Determine the [x, y] coordinate at the center of the cell enclosing the given text.  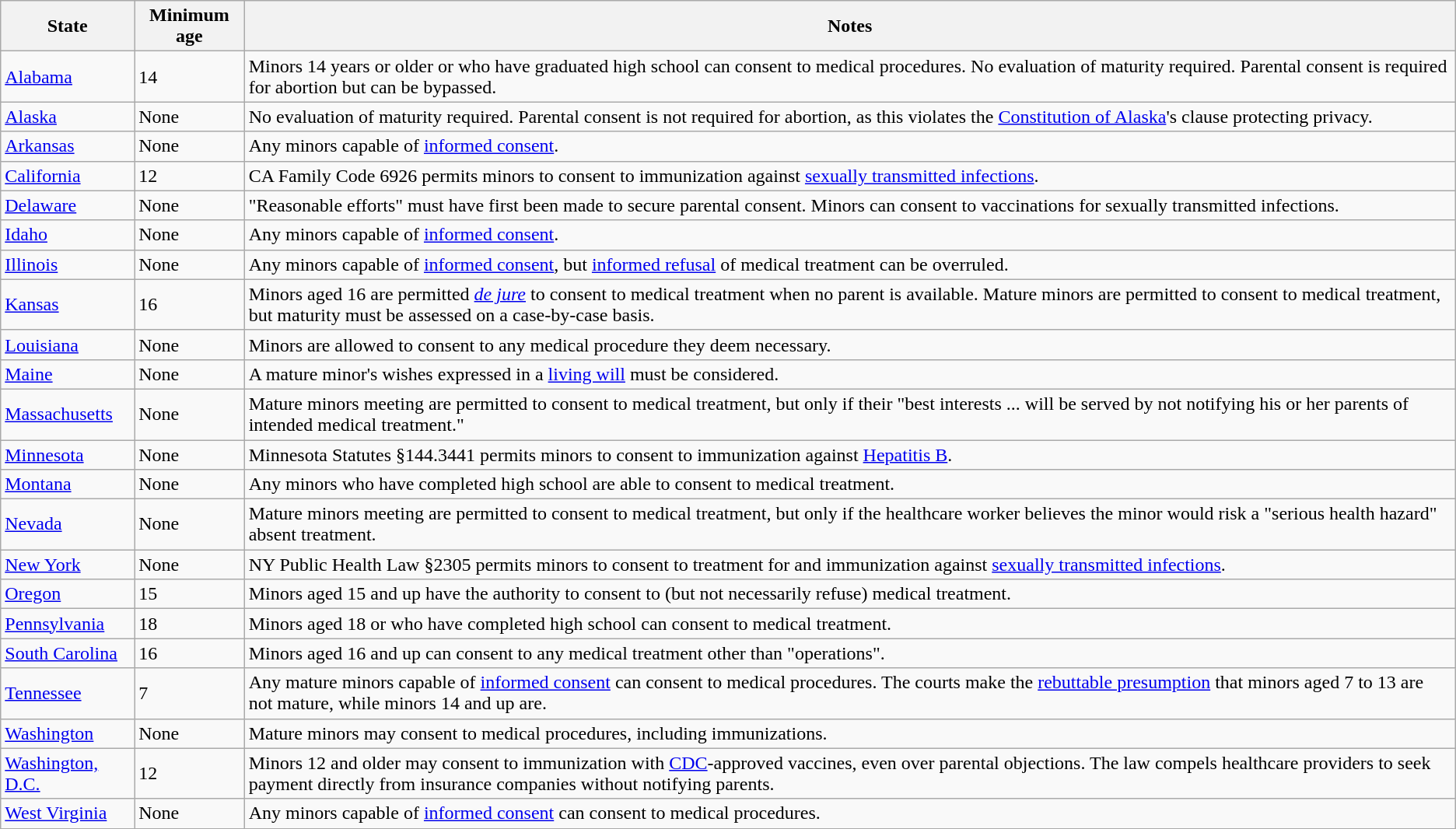
South Carolina [68, 653]
Minors aged 16 and up can consent to any medical treatment other than "operations". [849, 653]
Massachusetts [68, 414]
Minors are allowed to consent to any medical procedure they deem necessary. [849, 345]
Illinois [68, 264]
Any minors capable of informed consent can consent to medical procedures. [849, 813]
Louisiana [68, 345]
Pennsylvania [68, 624]
West Virginia [68, 813]
A mature minor's wishes expressed in a living will must be considered. [849, 374]
Minnesota [68, 455]
15 [190, 594]
Delaware [68, 205]
7 [190, 694]
Washington, D.C. [68, 773]
Alabama [68, 76]
Arkansas [68, 146]
Minors aged 15 and up have the authority to consent to (but not necessarily refuse) medical treatment. [849, 594]
Minimum age [190, 26]
New York [68, 565]
Tennessee [68, 694]
Montana [68, 484]
Kansas [68, 305]
Mature minors may consent to medical procedures, including immunizations. [849, 733]
14 [190, 76]
Any minors capable of informed consent, but informed refusal of medical treatment can be overruled. [849, 264]
Maine [68, 374]
"Reasonable efforts" must have first been made to secure parental consent. Minors can consent to vaccinations for sexually transmitted infections. [849, 205]
Minnesota Statutes §144.3441 permits minors to consent to immunization against Hepatitis B. [849, 455]
California [68, 176]
Alaska [68, 117]
Any minors who have completed high school are able to consent to medical treatment. [849, 484]
Idaho [68, 235]
18 [190, 624]
Minors aged 18 or who have completed high school can consent to medical treatment. [849, 624]
Nevada [68, 524]
CA Family Code 6926 permits minors to consent to immunization against sexually transmitted infections. [849, 176]
State [68, 26]
Notes [849, 26]
NY Public Health Law §2305 permits minors to consent to treatment for and immunization against sexually transmitted infections. [849, 565]
Oregon [68, 594]
Washington [68, 733]
